Scan for the cell matching the given text and deliver its [x, y] coordinate at center. 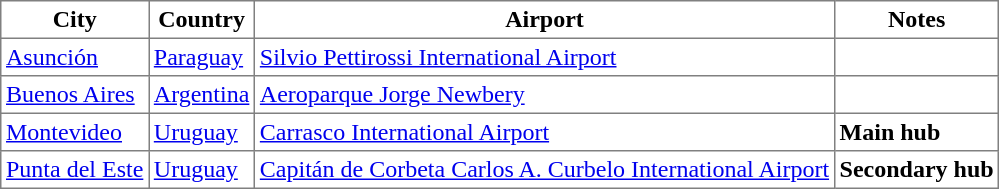
Secondary hub [916, 170]
City [75, 20]
Aeroparque Jorge Newbery [545, 95]
Paraguay [202, 57]
Main hub [916, 132]
Montevideo [75, 132]
Capitán de Corbeta Carlos A. Curbelo International Airport [545, 170]
Notes [916, 20]
Buenos Aires [75, 95]
Argentina [202, 95]
Carrasco International Airport [545, 132]
Airport [545, 20]
Country [202, 20]
Punta del Este [75, 170]
Silvio Pettirossi International Airport [545, 57]
Asunción [75, 57]
